From the cell containing the given text, extract its center point as [x, y] coordinate. 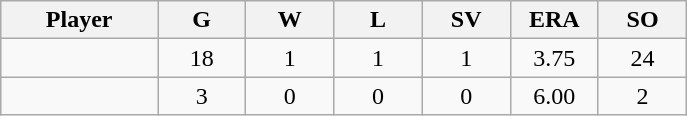
W [290, 20]
3.75 [554, 58]
3 [202, 96]
6.00 [554, 96]
18 [202, 58]
L [378, 20]
G [202, 20]
2 [642, 96]
SV [466, 20]
SO [642, 20]
ERA [554, 20]
Player [80, 20]
24 [642, 58]
